Return (X, Y) of the center of cell containing provided text 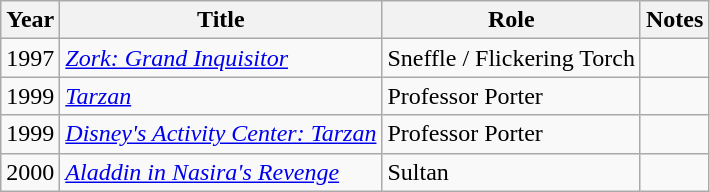
Title (221, 20)
Zork: Grand Inquisitor (221, 58)
2000 (30, 172)
Role (511, 20)
1997 (30, 58)
Year (30, 20)
Aladdin in Nasira's Revenge (221, 172)
Notes (674, 20)
Tarzan (221, 96)
Disney's Activity Center: Tarzan (221, 134)
Sneffle / Flickering Torch (511, 58)
Sultan (511, 172)
